For the text-containing cell, return its midpoint in [x, y] coordinate format. 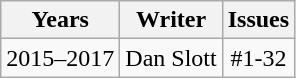
#1-32 [258, 58]
Years [60, 20]
Issues [258, 20]
2015–2017 [60, 58]
Writer [171, 20]
Dan Slott [171, 58]
